Search for the cell housing the specified text and yield its (x, y) center coordinate. 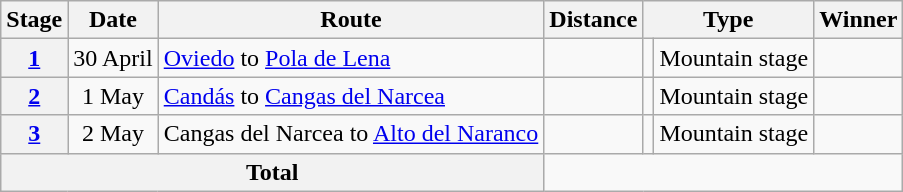
Route (351, 20)
1 (34, 58)
30 April (113, 58)
Distance (594, 20)
Cangas del Narcea to Alto del Naranco (351, 134)
2 (34, 96)
Date (113, 20)
Stage (34, 20)
Winner (858, 20)
Candás to Cangas del Narcea (351, 96)
Total (272, 172)
Oviedo to Pola de Lena (351, 58)
1 May (113, 96)
Type (728, 20)
3 (34, 134)
2 May (113, 134)
